Identify which cell holds the provided text, then report its (x, y) central coordinate. 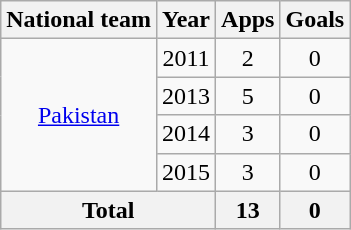
National team (79, 20)
Total (108, 210)
2015 (186, 172)
13 (248, 210)
2011 (186, 58)
2014 (186, 134)
2013 (186, 96)
Apps (248, 20)
Year (186, 20)
Pakistan (79, 115)
5 (248, 96)
2 (248, 58)
Goals (315, 20)
